Provide the (x, y) coordinate of the cell's center where the given text is located.  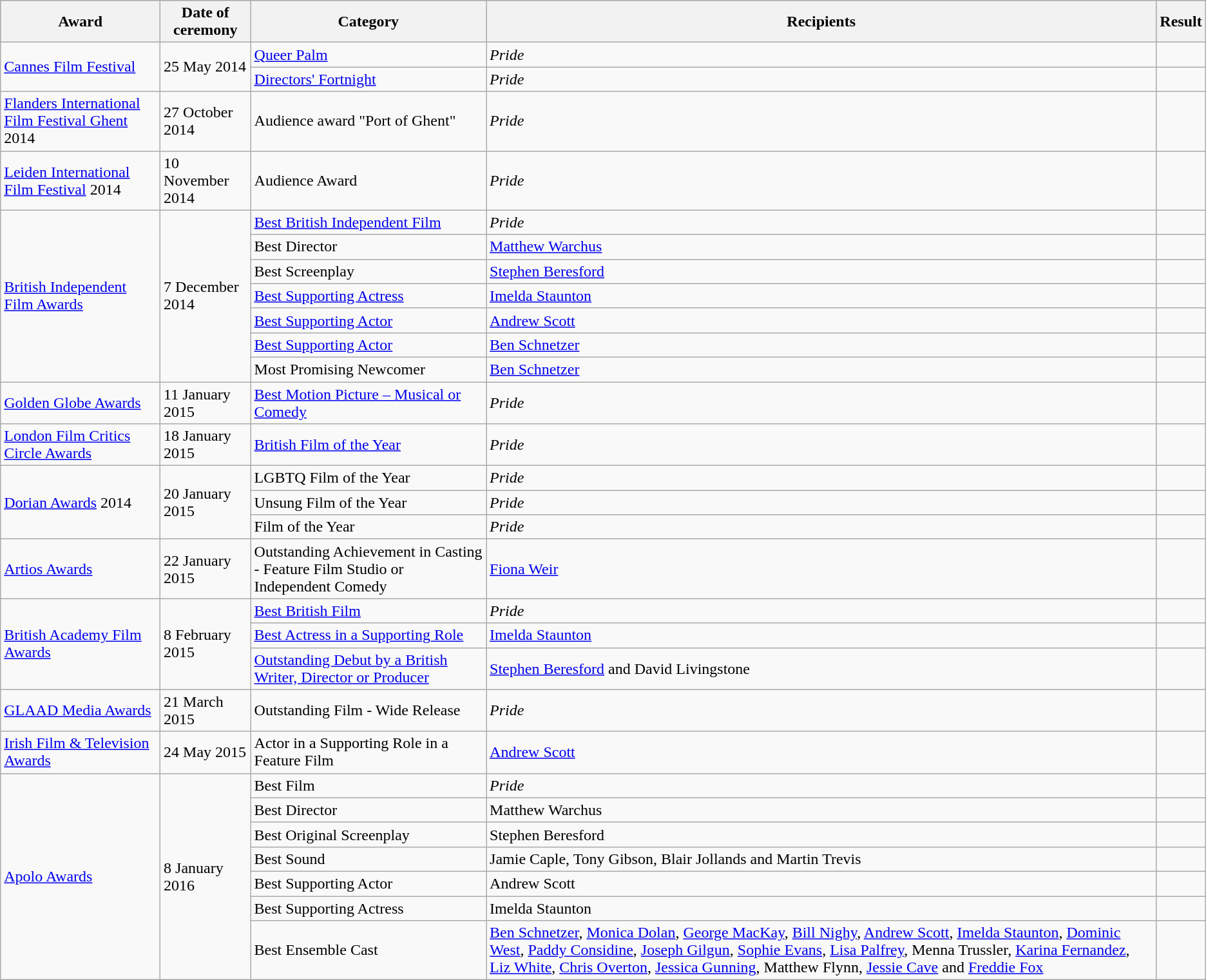
11 January 2015 (206, 402)
8 February 2015 (206, 644)
Fiona Weir (821, 569)
Date of ceremony (206, 22)
Stephen Beresford and David Livingstone (821, 669)
20 January 2015 (206, 503)
Best British Independent Film (368, 222)
Dorian Awards 2014 (81, 503)
24 May 2015 (206, 753)
GLAAD Media Awards (81, 710)
Jamie Caple, Tony Gibson, Blair Jollands and Martin Trevis (821, 859)
Actor in a Supporting Role in a Feature Film (368, 753)
Leiden International Film Festival 2014 (81, 180)
British Independent Film Awards (81, 296)
Audience award "Port of Ghent" (368, 121)
London Film Critics Circle Awards (81, 445)
Best Film (368, 785)
7 December 2014 (206, 296)
Best Screenplay (368, 271)
Best Motion Picture – Musical or Comedy (368, 402)
18 January 2015 (206, 445)
Film of the Year (368, 527)
Category (368, 22)
Outstanding Debut by a British Writer, Director or Producer (368, 669)
Irish Film & Television Awards (81, 753)
Flanders International Film Festival Ghent 2014 (81, 121)
Artios Awards (81, 569)
8 January 2016 (206, 876)
10 November 2014 (206, 180)
Most Promising Newcomer (368, 369)
27 October 2014 (206, 121)
Award (81, 22)
Outstanding Achievement in Casting - Feature Film Studio or Independent Comedy (368, 569)
LGBTQ Film of the Year (368, 478)
22 January 2015 (206, 569)
British Academy Film Awards (81, 644)
British Film of the Year (368, 445)
25 May 2014 (206, 67)
Best Sound (368, 859)
Cannes Film Festival (81, 67)
Best British Film (368, 611)
Directors' Fortnight (368, 79)
Outstanding Film - Wide Release (368, 710)
Apolo Awards (81, 876)
Result (1181, 22)
Best Ensemble Cast (368, 950)
Recipients (821, 22)
Queer Palm (368, 55)
Best Original Screenplay (368, 834)
Unsung Film of the Year (368, 503)
Best Actress in a Supporting Role (368, 635)
Golden Globe Awards (81, 402)
Audience Award (368, 180)
21 March 2015 (206, 710)
